Extract the (x, y) coordinate from the center of the cell holding the provided text.  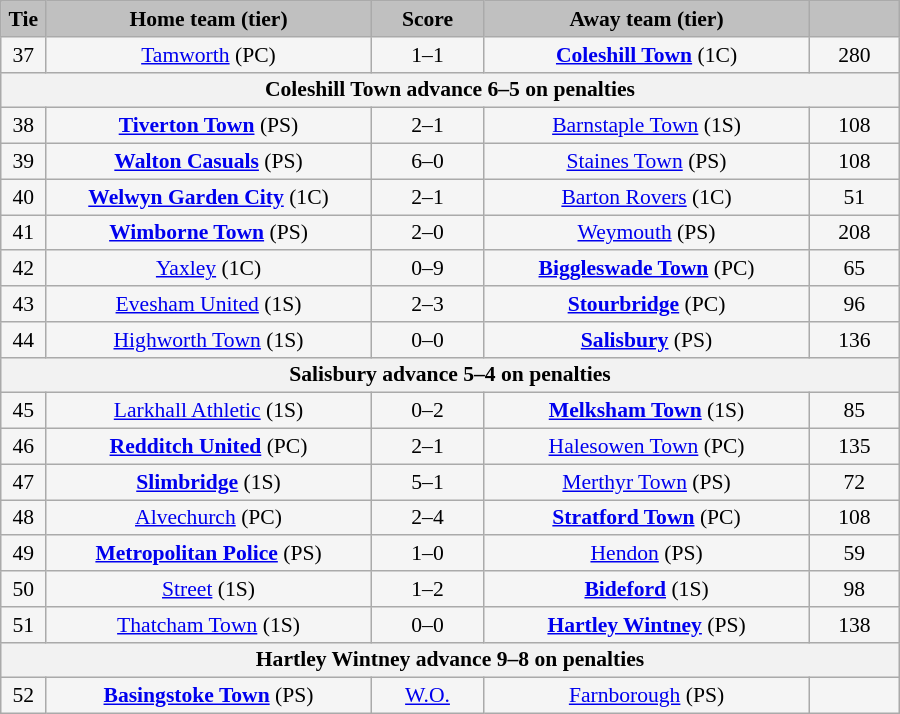
85 (854, 411)
52 (24, 696)
42 (24, 269)
0–2 (427, 411)
2–0 (427, 233)
Tiverton Town (PS) (209, 126)
Larkhall Athletic (1S) (209, 411)
Staines Town (PS) (647, 162)
Thatcham Town (1S) (209, 625)
46 (24, 447)
39 (24, 162)
Highworth Town (1S) (209, 340)
Home team (tier) (209, 19)
Stratford Town (PC) (647, 518)
Tie (24, 19)
96 (854, 304)
0–9 (427, 269)
Wimborne Town (PS) (209, 233)
Alvechurch (PC) (209, 518)
1–2 (427, 589)
41 (24, 233)
37 (24, 55)
Biggleswade Town (PC) (647, 269)
Weymouth (PS) (647, 233)
Coleshill Town advance 6–5 on penalties (450, 90)
Walton Casuals (PS) (209, 162)
49 (24, 554)
Bideford (1S) (647, 589)
2–3 (427, 304)
Merthyr Town (PS) (647, 482)
40 (24, 197)
50 (24, 589)
Away team (tier) (647, 19)
65 (854, 269)
Halesowen Town (PC) (647, 447)
72 (854, 482)
38 (24, 126)
Slimbridge (1S) (209, 482)
Barnstaple Town (1S) (647, 126)
Salisbury advance 5–4 on penalties (450, 375)
59 (854, 554)
Hendon (PS) (647, 554)
Redditch United (PC) (209, 447)
135 (854, 447)
1–0 (427, 554)
W.O. (427, 696)
45 (24, 411)
47 (24, 482)
1–1 (427, 55)
43 (24, 304)
Tamworth (PC) (209, 55)
Yaxley (1C) (209, 269)
138 (854, 625)
98 (854, 589)
Street (1S) (209, 589)
44 (24, 340)
Hartley Wintney advance 9–8 on penalties (450, 660)
Welwyn Garden City (1C) (209, 197)
2–4 (427, 518)
Melksham Town (1S) (647, 411)
Basingstoke Town (PS) (209, 696)
5–1 (427, 482)
Stourbridge (PC) (647, 304)
136 (854, 340)
Barton Rovers (1C) (647, 197)
48 (24, 518)
Hartley Wintney (PS) (647, 625)
208 (854, 233)
Coleshill Town (1C) (647, 55)
Metropolitan Police (PS) (209, 554)
6–0 (427, 162)
Salisbury (PS) (647, 340)
Score (427, 19)
280 (854, 55)
Evesham United (1S) (209, 304)
Farnborough (PS) (647, 696)
